Find where the given text appears and provide that cell's center as [x, y] coordinate. 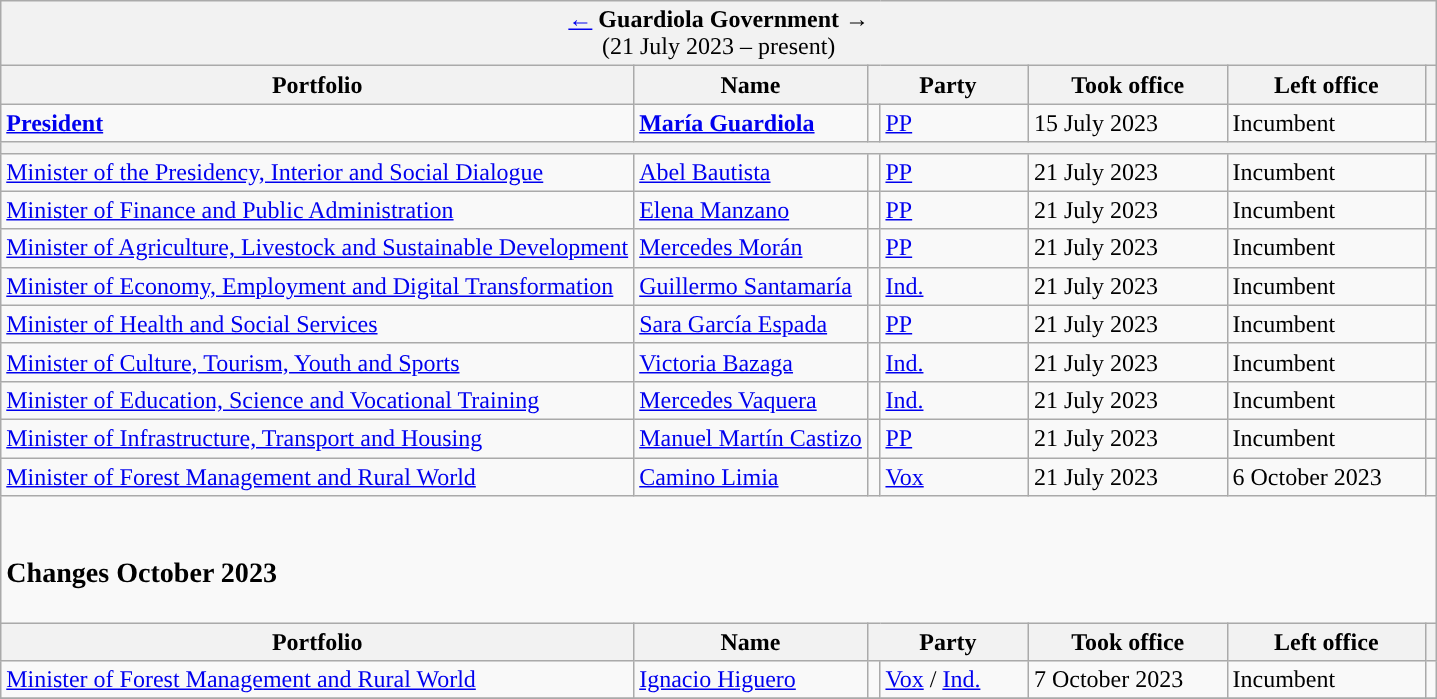
Minister of Economy, Employment and Digital Transformation [318, 286]
Minister of Health and Social Services [318, 324]
María Guardiola [751, 123]
Minister of the Presidency, Interior and Social Dialogue [318, 172]
Minister of Infrastructure, Transport and Housing [318, 438]
Abel Bautista [751, 172]
Minister of Agriculture, Livestock and Sustainable Development [318, 248]
Mercedes Vaquera [751, 400]
Manuel Martín Castizo [751, 438]
Sara García Espada [751, 324]
Minister of Finance and Public Administration [318, 210]
Mercedes Morán [751, 248]
President [318, 123]
Camino Limia [751, 477]
7 October 2023 [1128, 680]
15 July 2023 [1128, 123]
← Guardiola Government →(21 July 2023 – present) [719, 34]
Minister of Culture, Tourism, Youth and Sports [318, 362]
Ignacio Higuero [751, 680]
Changes October 2023 [719, 560]
Vox / Ind. [954, 680]
Minister of Education, Science and Vocational Training [318, 400]
Guillermo Santamaría [751, 286]
Elena Manzano [751, 210]
Victoria Bazaga [751, 362]
Vox [954, 477]
6 October 2023 [1326, 477]
